Search for the cell housing the specified text and yield its [X, Y] center coordinate. 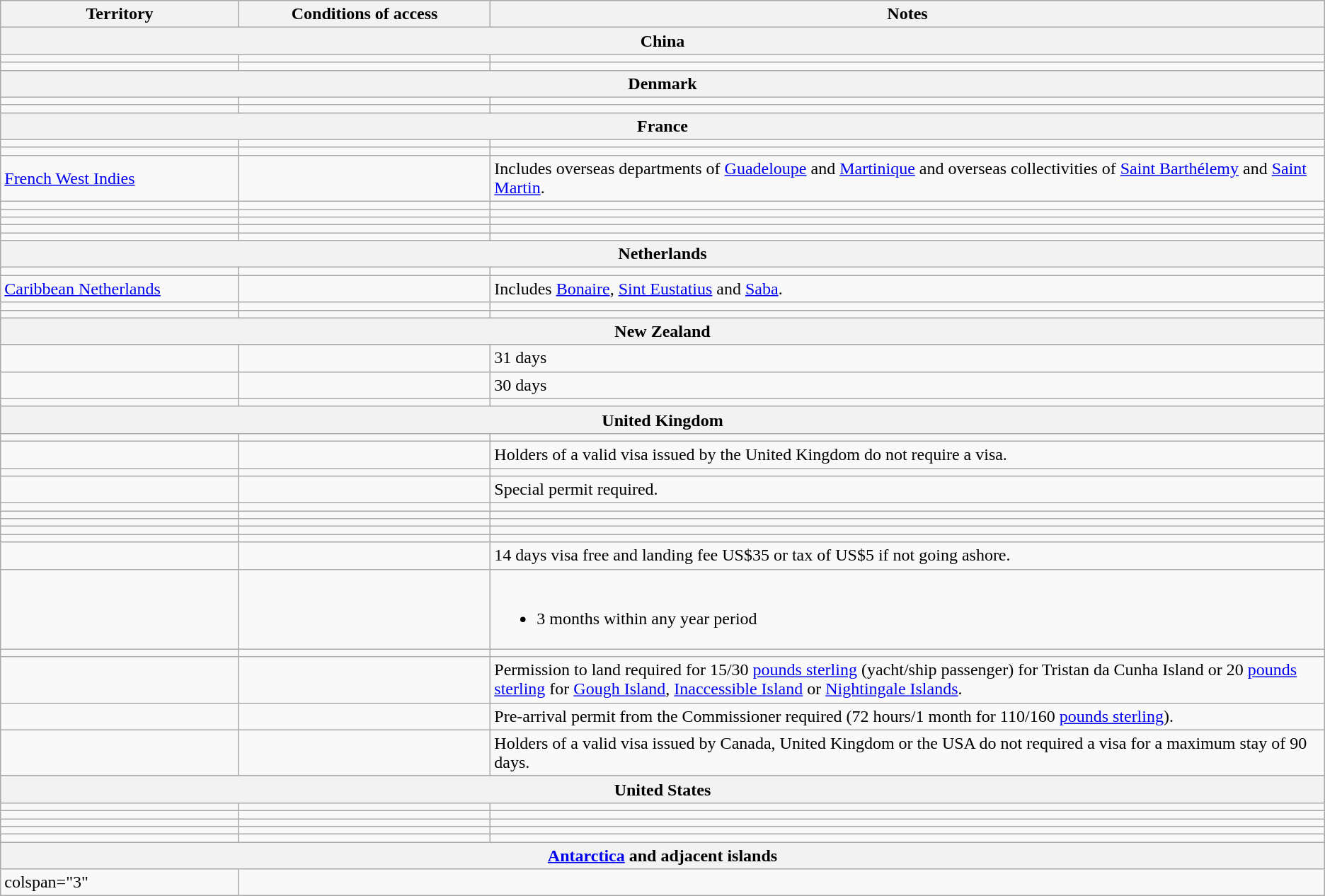
Conditions of access [364, 14]
Includes Bonaire, Sint Eustatius and Saba. [907, 289]
Holders of a valid visa issued by the United Kingdom do not require a visa. [907, 454]
Includes overseas departments of Guadeloupe and Martinique and overseas collectivities of Saint Barthélemy and Saint Martin. [907, 178]
Pre-arrival permit from the Commissioner required (72 hours/1 month for 110/160 pounds sterling). [907, 716]
United Kingdom [662, 420]
Antarctica and adjacent islands [662, 856]
Netherlands [662, 254]
China [662, 41]
French West Indies [120, 178]
14 days visa free and landing fee US$35 or tax of US$5 if not going ashore. [907, 556]
France [662, 126]
Denmark [662, 84]
Caribbean Netherlands [120, 289]
30 days [907, 385]
3 months within any year period [907, 609]
31 days [907, 358]
Territory [120, 14]
United States [662, 789]
Notes [907, 14]
New Zealand [662, 331]
Special permit required. [907, 490]
colspan="3" [120, 883]
Holders of a valid visa issued by Canada, United Kingdom or the USA do not required a visa for a maximum stay of 90 days. [907, 753]
